Pinpoint the cell where the given text exists, returning its [x, y] midpoint coordinate. 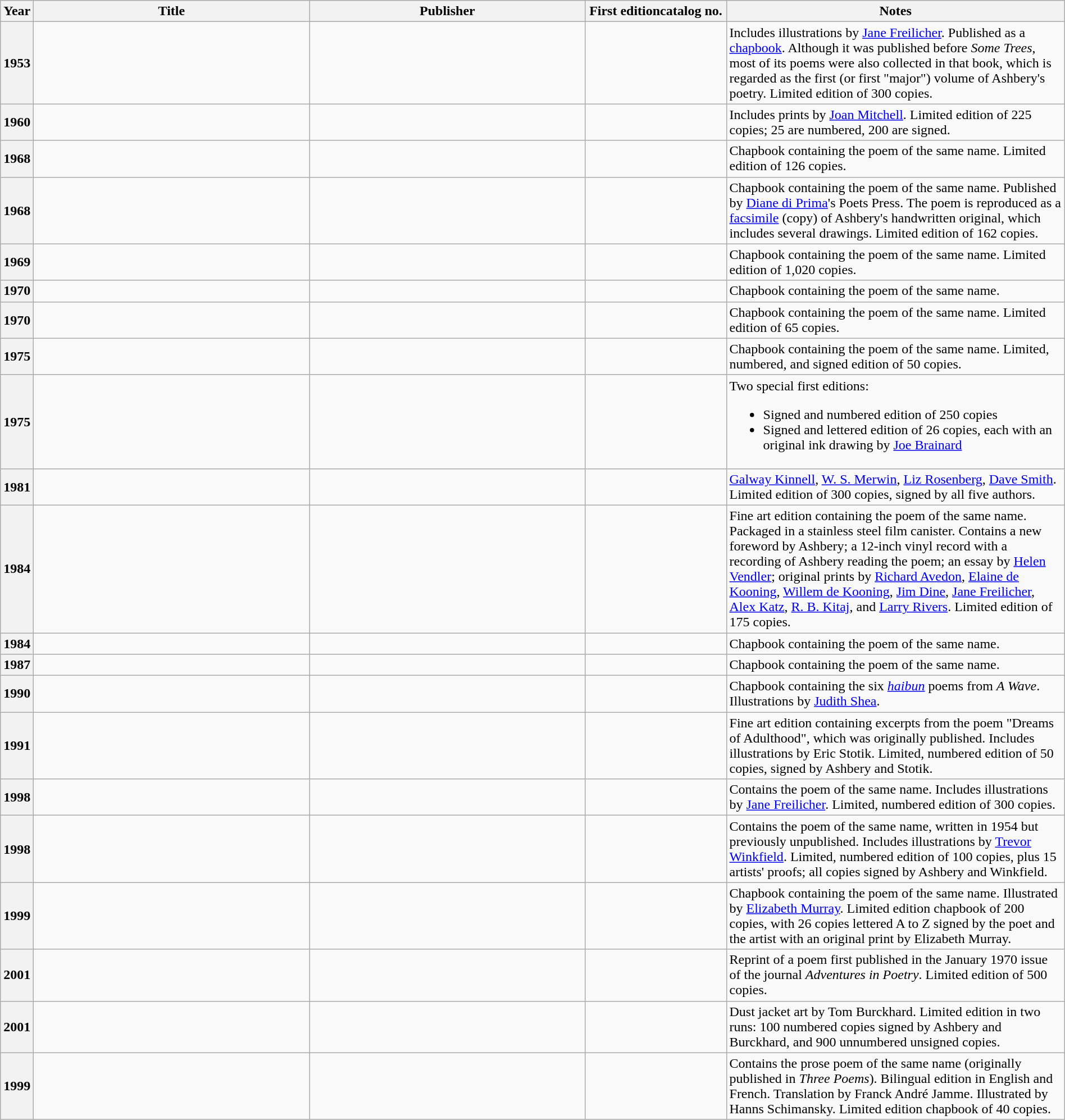
1960 [17, 122]
1969 [17, 262]
Year [17, 11]
Reprint of a poem first published in the January 1970 issue of the journal Adventures in Poetry. Limited edition of 500 copies. [895, 975]
Chapbook containing the poem of the same name. Limited edition of 1,020 copies. [895, 262]
Includes prints by Joan Mitchell. Limited edition of 225 copies; 25 are numbered, 200 are signed. [895, 122]
Chapbook containing the six haibun poems from A Wave. Illustrations by Judith Shea. [895, 694]
Galway Kinnell, W. S. Merwin, Liz Rosenberg, Dave Smith. Limited edition of 300 copies, signed by all five authors. [895, 486]
1991 [17, 746]
1981 [17, 486]
Chapbook containing the poem of the same name. Limited edition of 126 copies. [895, 158]
Chapbook containing the poem of the same name. Limited, numbered, and signed edition of 50 copies. [895, 356]
1990 [17, 694]
Notes [895, 11]
1953 [17, 63]
Title [172, 11]
Publisher [447, 11]
1987 [17, 665]
First editioncatalog no. [656, 11]
Chapbook containing the poem of the same name. Limited edition of 65 copies. [895, 320]
Contains the poem of the same name. Includes illustrations by Jane Freilicher. Limited, numbered edition of 300 copies. [895, 798]
